Find where the given text appears and provide that cell's center as (x, y) coordinate. 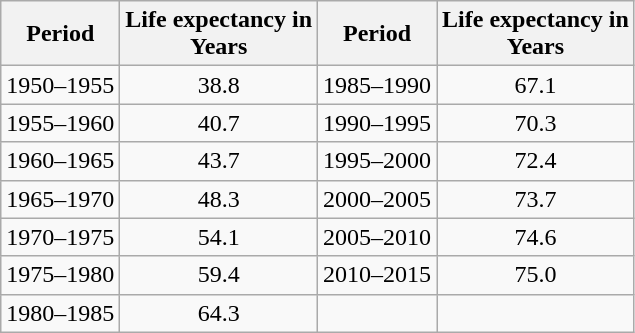
67.1 (536, 85)
70.3 (536, 123)
1975–1980 (60, 275)
1995–2000 (378, 161)
59.4 (219, 275)
1960–1965 (60, 161)
1955–1960 (60, 123)
72.4 (536, 161)
75.0 (536, 275)
64.3 (219, 313)
48.3 (219, 199)
54.1 (219, 237)
1980–1985 (60, 313)
1965–1970 (60, 199)
38.8 (219, 85)
1950–1955 (60, 85)
2010–2015 (378, 275)
74.6 (536, 237)
73.7 (536, 199)
1990–1995 (378, 123)
2000–2005 (378, 199)
40.7 (219, 123)
1985–1990 (378, 85)
1970–1975 (60, 237)
2005–2010 (378, 237)
43.7 (219, 161)
